Identify which cell holds the provided text, then report its (x, y) central coordinate. 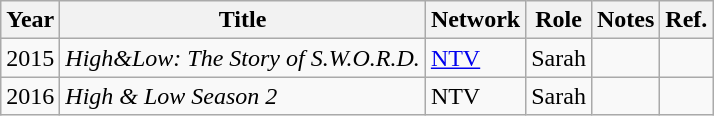
2016 (30, 96)
Ref. (686, 20)
High & Low Season 2 (243, 96)
2015 (30, 58)
Network (475, 20)
Year (30, 20)
High&Low: The Story of S.W.O.R.D. (243, 58)
Notes (625, 20)
Title (243, 20)
Role (559, 20)
